Return (x, y) of the center of cell containing provided text 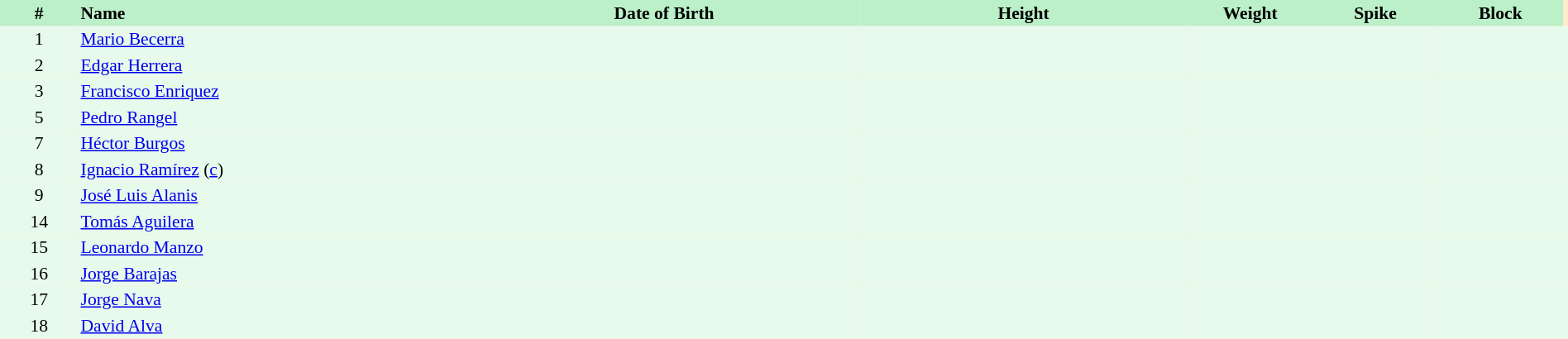
Héctor Burgos (273, 144)
Block (1500, 13)
Mario Becerra (273, 40)
Francisco Enriquez (273, 91)
Name (273, 13)
# (39, 13)
Leonardo Manzo (273, 248)
15 (39, 248)
7 (39, 144)
8 (39, 169)
Jorge Nava (273, 299)
José Luis Alanis (273, 195)
Pedro Rangel (273, 117)
Spike (1374, 13)
Edgar Herrera (273, 65)
3 (39, 91)
Weight (1250, 13)
Date of Birth (664, 13)
14 (39, 222)
Ignacio Ramírez (c) (273, 169)
18 (39, 326)
David Alva (273, 326)
5 (39, 117)
Jorge Barajas (273, 274)
2 (39, 65)
Height (1024, 13)
9 (39, 195)
1 (39, 40)
17 (39, 299)
16 (39, 274)
Tomás Aguilera (273, 222)
